Return (x, y) of the center of cell containing provided text 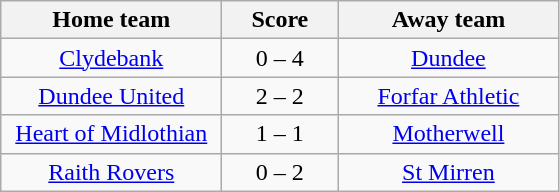
St Mirren (448, 172)
0 – 2 (280, 172)
Motherwell (448, 134)
Forfar Athletic (448, 96)
Score (280, 20)
Clydebank (112, 58)
Dundee United (112, 96)
0 – 4 (280, 58)
2 – 2 (280, 96)
Home team (112, 20)
Raith Rovers (112, 172)
Heart of Midlothian (112, 134)
Dundee (448, 58)
Away team (448, 20)
1 – 1 (280, 134)
